Detect which cell encompasses the target text, then output its [x, y] center coordinate. 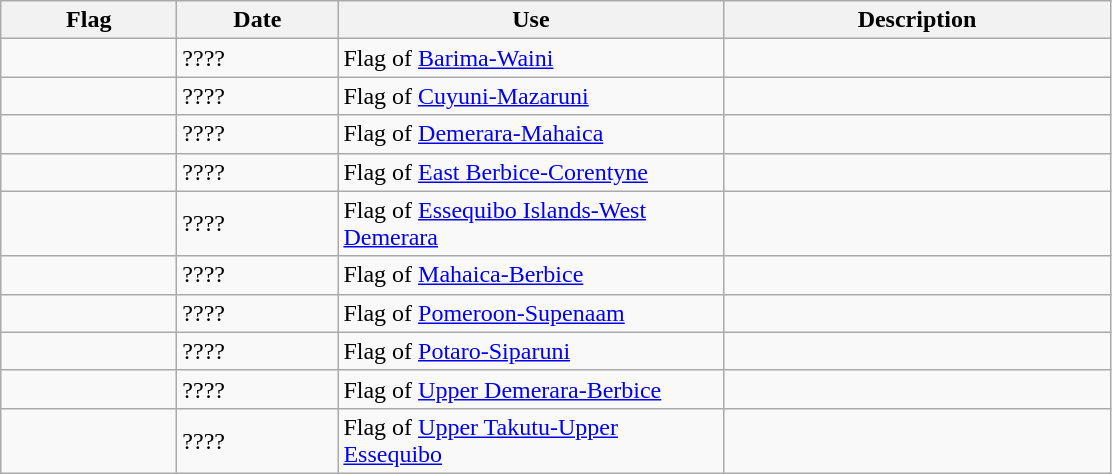
Use [531, 20]
Flag of Potaro-Siparuni [531, 351]
Flag of Upper Takutu-Upper Essequibo [531, 440]
Flag of Mahaica-Berbice [531, 275]
Flag of Barima-Waini [531, 58]
Flag [89, 20]
Flag of Pomeroon-Supenaam [531, 313]
Flag of Essequibo Islands-West Demerara [531, 224]
Description [917, 20]
Date [258, 20]
Flag of East Berbice-Corentyne [531, 172]
Flag of Upper Demerara-Berbice [531, 389]
Flag of Demerara-Mahaica [531, 134]
Flag of Cuyuni-Mazaruni [531, 96]
